Extract the (x, y) coordinate from the center of the cell holding the provided text.  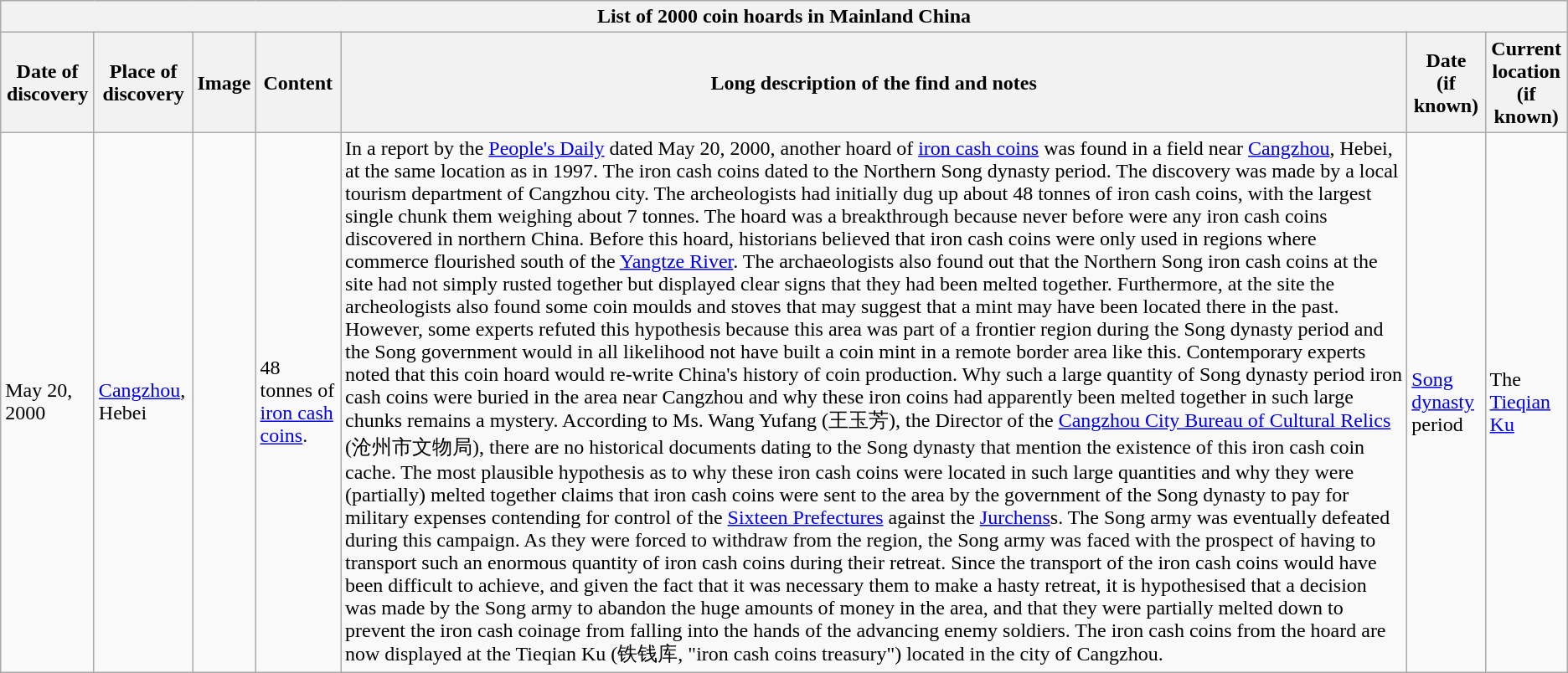
48 tonnes of iron cash coins. (298, 403)
Place of discovery (143, 82)
Content (298, 82)
Date(if known) (1446, 82)
Current location(if known) (1526, 82)
Date of discovery (48, 82)
Image (224, 82)
May 20, 2000 (48, 403)
Cangzhou, Hebei (143, 403)
The Tieqian Ku (1526, 403)
Song dynasty period (1446, 403)
Long description of the find and notes (873, 82)
List of 2000 coin hoards in Mainland China (784, 17)
